Capture the cell that displays the provided text and extract its [X, Y] central coordinate. 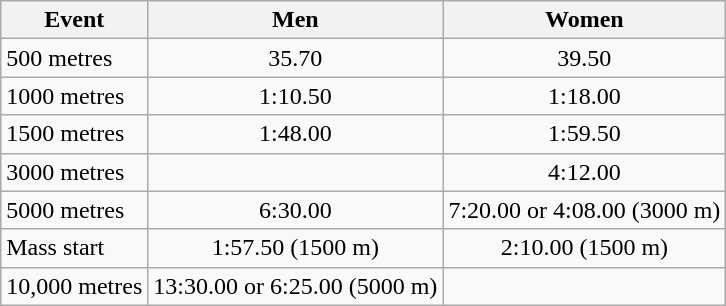
13:30.00 or 6:25.00 (5000 m) [296, 286]
1000 metres [74, 96]
1:57.50 (1500 m) [296, 248]
500 metres [74, 58]
4:12.00 [584, 172]
1:18.00 [584, 96]
1500 metres [74, 134]
1:48.00 [296, 134]
1:59.50 [584, 134]
10,000 metres [74, 286]
1:10.50 [296, 96]
2:10.00 (1500 m) [584, 248]
6:30.00 [296, 210]
7:20.00 or 4:08.00 (3000 m) [584, 210]
Men [296, 20]
Event [74, 20]
Mass start [74, 248]
3000 metres [74, 172]
5000 metres [74, 210]
39.50 [584, 58]
Women [584, 20]
35.70 [296, 58]
